Detect which cell encompasses the target text, then output its [x, y] center coordinate. 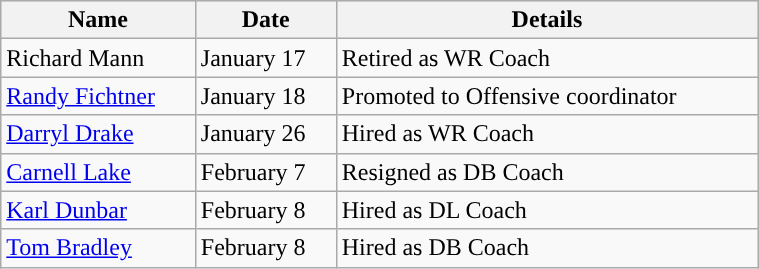
January 17 [266, 58]
January 26 [266, 134]
Date [266, 20]
Karl Dunbar [98, 210]
Randy Fichtner [98, 96]
Hired as DB Coach [546, 248]
Hired as WR Coach [546, 134]
Hired as DL Coach [546, 210]
Name [98, 20]
Carnell Lake [98, 172]
Tom Bradley [98, 248]
January 18 [266, 96]
Resigned as DB Coach [546, 172]
February 7 [266, 172]
Richard Mann [98, 58]
Details [546, 20]
Darryl Drake [98, 134]
Retired as WR Coach [546, 58]
Promoted to Offensive coordinator [546, 96]
